Identify which cell holds the provided text, then report its (X, Y) central coordinate. 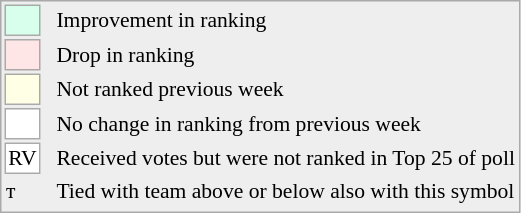
т (22, 191)
Drop in ranking (286, 55)
Tied with team above or below also with this symbol (286, 191)
No change in ranking from previous week (286, 124)
Improvement in ranking (286, 20)
Received votes but were not ranked in Top 25 of poll (286, 158)
RV (22, 158)
Not ranked previous week (286, 90)
